From the cell containing the given text, extract its center point as (X, Y) coordinate. 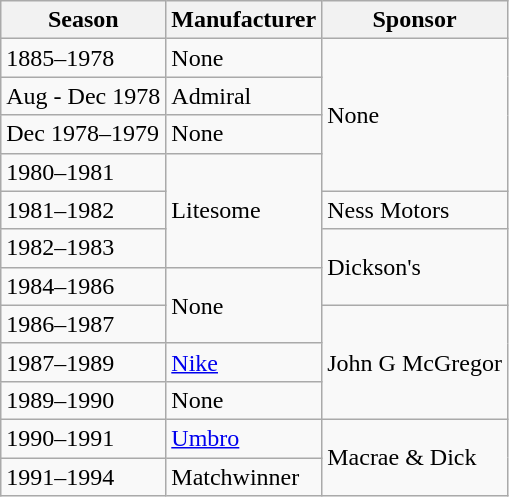
Ness Motors (415, 210)
Nike (244, 362)
1981–1982 (84, 210)
Aug - Dec 1978 (84, 96)
1990–1991 (84, 438)
Umbro (244, 438)
Matchwinner (244, 477)
Admiral (244, 96)
Dec 1978–1979 (84, 134)
John G McGregor (415, 362)
1984–1986 (84, 286)
1986–1987 (84, 324)
1885–1978 (84, 58)
Litesome (244, 210)
Sponsor (415, 20)
Season (84, 20)
1982–1983 (84, 248)
Macrae & Dick (415, 457)
1991–1994 (84, 477)
1980–1981 (84, 172)
Dickson's (415, 267)
Manufacturer (244, 20)
1987–1989 (84, 362)
1989–1990 (84, 400)
